Scan for the cell matching the given text and deliver its [x, y] coordinate at center. 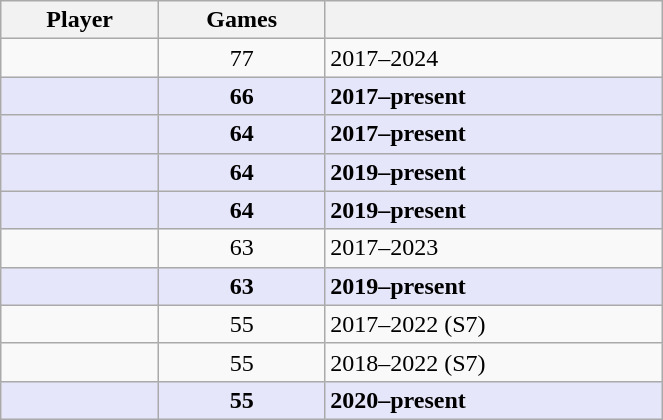
2017–2024 [494, 58]
77 [242, 58]
Games [242, 20]
2017–2023 [494, 248]
2020–present [494, 400]
2017–2022 (S7) [494, 324]
Player [80, 20]
2018–2022 (S7) [494, 362]
66 [242, 96]
